Return the [x, y] coordinate for the center point of the cell that contains the specified text.  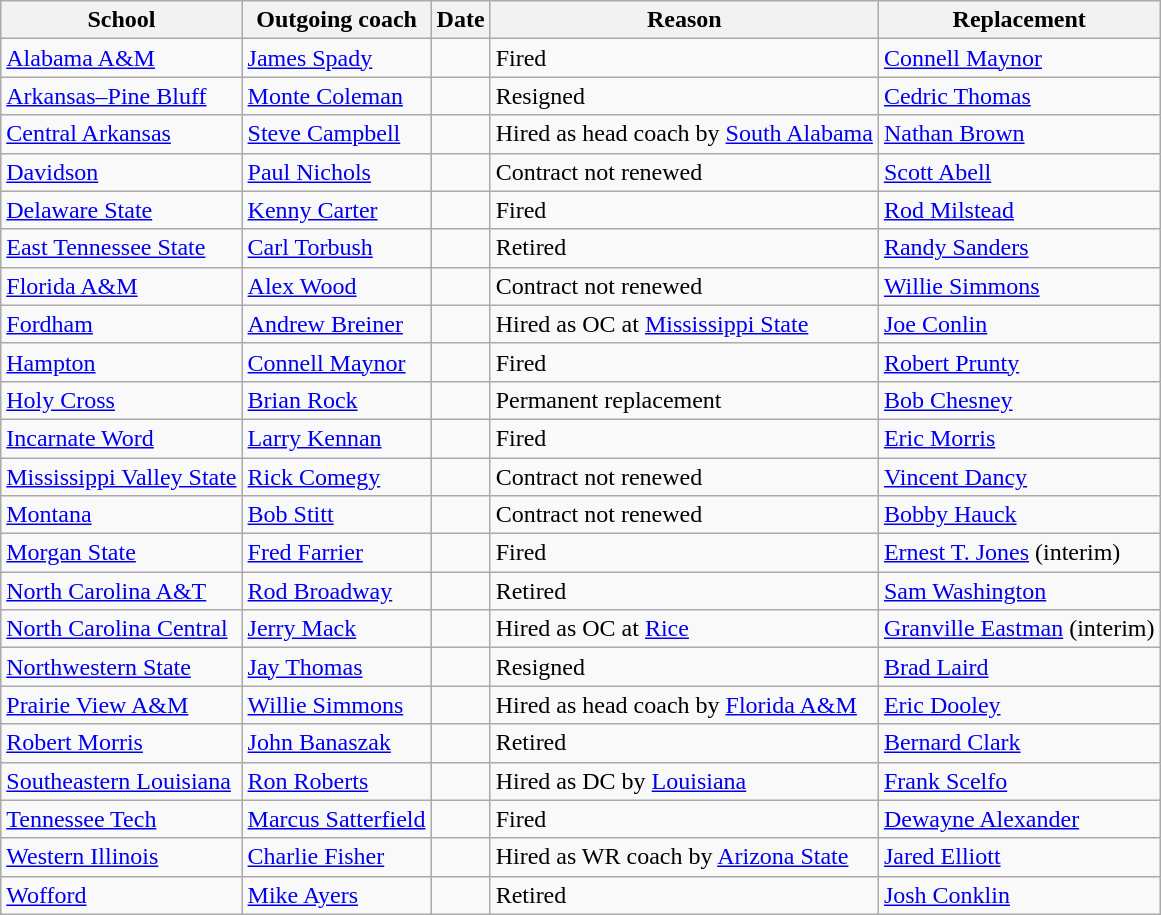
Monte Coleman [336, 96]
Dewayne Alexander [1019, 819]
Charlie Fisher [336, 857]
Hired as WR coach by Arizona State [684, 857]
School [122, 20]
Robert Morris [122, 743]
Jay Thomas [336, 667]
Tennessee Tech [122, 819]
Delaware State [122, 210]
Hired as OC at Mississippi State [684, 324]
Florida A&M [122, 286]
Incarnate Word [122, 438]
Scott Abell [1019, 172]
Hired as head coach by Florida A&M [684, 705]
Hired as head coach by South Alabama [684, 134]
Sam Washington [1019, 591]
Brad Laird [1019, 667]
John Banaszak [336, 743]
Nathan Brown [1019, 134]
Granville Eastman (interim) [1019, 629]
Josh Conklin [1019, 895]
Rod Milstead [1019, 210]
Hampton [122, 362]
Central Arkansas [122, 134]
East Tennessee State [122, 248]
Morgan State [122, 553]
Montana [122, 515]
Permanent replacement [684, 400]
Alabama A&M [122, 58]
Northwestern State [122, 667]
Carl Torbush [336, 248]
Eric Morris [1019, 438]
Jerry Mack [336, 629]
Davidson [122, 172]
Prairie View A&M [122, 705]
Mike Ayers [336, 895]
Steve Campbell [336, 134]
Outgoing coach [336, 20]
Marcus Satterfield [336, 819]
Alex Wood [336, 286]
Bob Stitt [336, 515]
Hired as OC at Rice [684, 629]
Ernest T. Jones (interim) [1019, 553]
Andrew Breiner [336, 324]
Larry Kennan [336, 438]
Randy Sanders [1019, 248]
Bernard Clark [1019, 743]
Robert Prunty [1019, 362]
Paul Nichols [336, 172]
Western Illinois [122, 857]
Cedric Thomas [1019, 96]
Arkansas–Pine Bluff [122, 96]
Joe Conlin [1019, 324]
Southeastern Louisiana [122, 781]
Kenny Carter [336, 210]
Fred Farrier [336, 553]
North Carolina A&T [122, 591]
Fordham [122, 324]
James Spady [336, 58]
Rick Comegy [336, 477]
Vincent Dancy [1019, 477]
Hired as DC by Louisiana [684, 781]
Bob Chesney [1019, 400]
Ron Roberts [336, 781]
Bobby Hauck [1019, 515]
Mississippi Valley State [122, 477]
Brian Rock [336, 400]
Eric Dooley [1019, 705]
Replacement [1019, 20]
Holy Cross [122, 400]
North Carolina Central [122, 629]
Wofford [122, 895]
Rod Broadway [336, 591]
Reason [684, 20]
Jared Elliott [1019, 857]
Frank Scelfo [1019, 781]
Date [460, 20]
